Locate the cell with the specified text and output its [x, y] center coordinate. 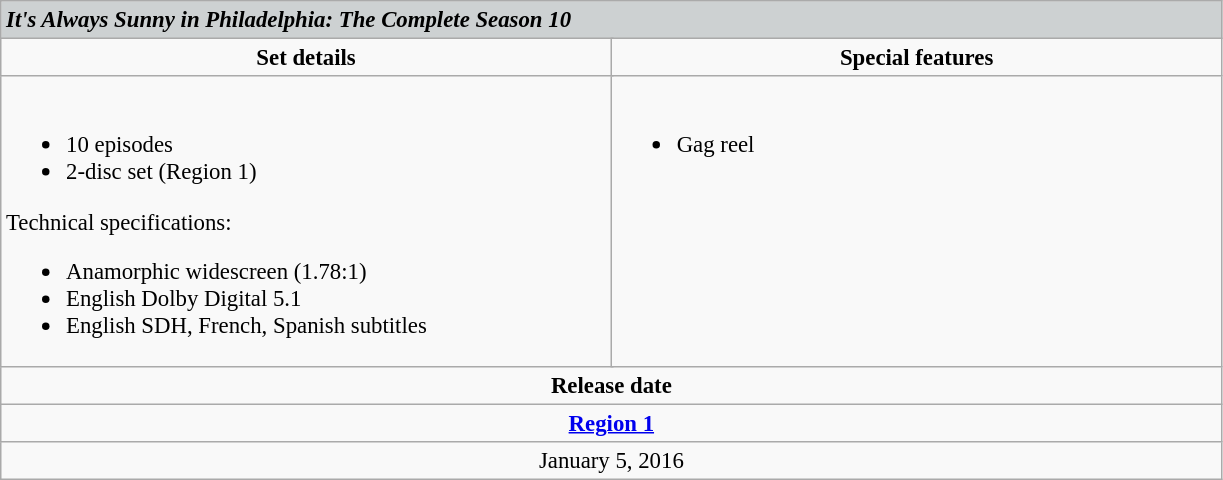
January 5, 2016 [612, 461]
It's Always Sunny in Philadelphia: The Complete Season 10 [612, 20]
Release date [612, 386]
Gag reel [916, 222]
Region 1 [612, 423]
Set details [306, 58]
Special features [916, 58]
